Scan for the cell matching the given text and deliver its [X, Y] coordinate at center. 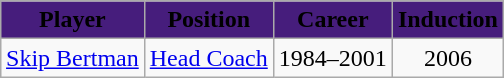
Skip Bertman [73, 58]
1984–2001 [332, 58]
Career [332, 20]
Head Coach [208, 58]
Induction [448, 20]
2006 [448, 58]
Position [208, 20]
Player [73, 20]
